Provide the [X, Y] coordinate of the cell's center where the given text is located.  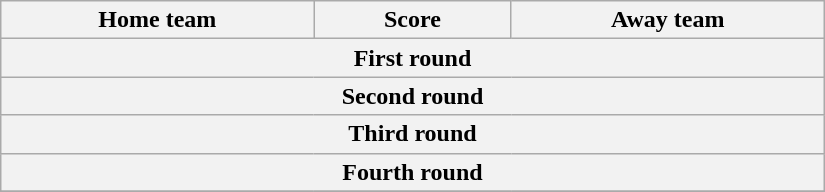
Fourth round [413, 172]
Score [412, 20]
First round [413, 58]
Third round [413, 134]
Home team [158, 20]
Away team [668, 20]
Second round [413, 96]
